Identify which cell holds the provided text, then report its (x, y) central coordinate. 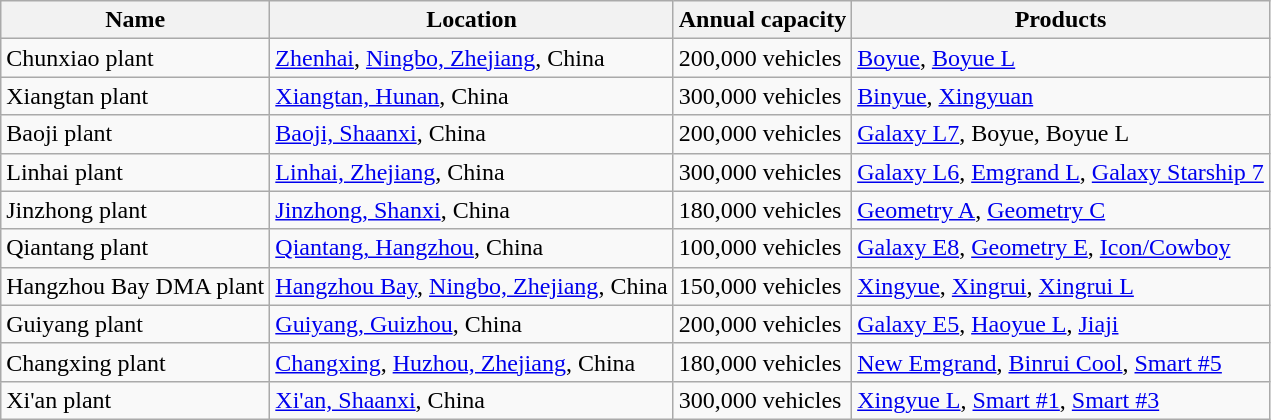
Guiyang, Guizhou, China (472, 324)
Xi'an, Shaanxi, China (472, 400)
Baoji, Shaanxi, China (472, 134)
100,000 vehicles (762, 248)
Location (472, 20)
Jinzhong plant (136, 210)
Linhai plant (136, 172)
Galaxy L7, Boyue, Boyue L (1061, 134)
Jinzhong, Shanxi, China (472, 210)
Galaxy E8, Geometry E, Icon/Cowboy (1061, 248)
Xiangtan plant (136, 96)
Hangzhou Bay, Ningbo, Zhejiang, China (472, 286)
Xingyue, Xingrui, Xingrui L (1061, 286)
Guiyang plant (136, 324)
Baoji plant (136, 134)
Qiantang plant (136, 248)
150,000 vehicles (762, 286)
Xiangtan, Hunan, China (472, 96)
Binyue, Xingyuan (1061, 96)
New Emgrand, Binrui Cool, Smart #5 (1061, 362)
Galaxy E5, Haoyue L, Jiaji (1061, 324)
Boyue, Boyue L (1061, 58)
Hangzhou Bay DMA plant (136, 286)
Qiantang, Hangzhou, China (472, 248)
Linhai, Zhejiang, China (472, 172)
Products (1061, 20)
Galaxy L6, Emgrand L, Galaxy Starship 7 (1061, 172)
Name (136, 20)
Xingyue L, Smart #1, Smart #3 (1061, 400)
Xi'an plant (136, 400)
Chunxiao plant (136, 58)
Zhenhai, Ningbo, Zhejiang, China (472, 58)
Changxing, Huzhou, Zhejiang, China (472, 362)
Changxing plant (136, 362)
Annual capacity (762, 20)
Geometry A, Geometry C (1061, 210)
